Capture the cell that displays the provided text and extract its [x, y] central coordinate. 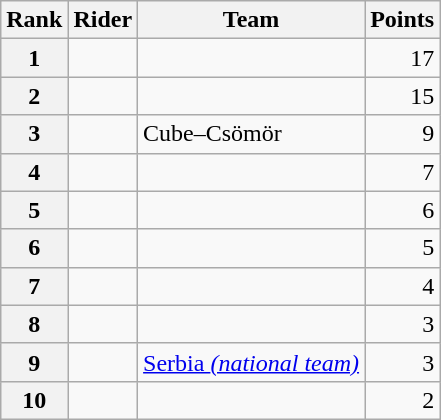
8 [34, 324]
Team [252, 20]
1 [34, 58]
Points [402, 20]
Rider [103, 20]
17 [402, 58]
15 [402, 96]
Rank [34, 20]
Serbia (national team) [252, 362]
10 [34, 400]
Cube–Csömör [252, 134]
